Scan for the cell matching the given text and deliver its [X, Y] coordinate at center. 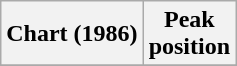
Chart (1986) [72, 34]
Peakposition [189, 34]
